Scan for the cell matching the given text and deliver its (X, Y) coordinate at center. 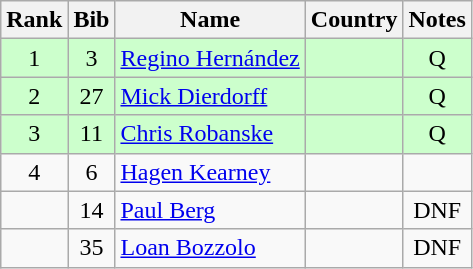
Notes (437, 20)
27 (92, 96)
Chris Robanske (210, 134)
14 (92, 210)
11 (92, 134)
Hagen Kearney (210, 172)
Regino Hernández (210, 58)
Loan Bozzolo (210, 248)
Paul Berg (210, 210)
Mick Dierdorff (210, 96)
1 (34, 58)
Rank (34, 20)
35 (92, 248)
Bib (92, 20)
Country (354, 20)
2 (34, 96)
Name (210, 20)
4 (34, 172)
6 (92, 172)
